Capture the cell that displays the provided text and extract its (X, Y) central coordinate. 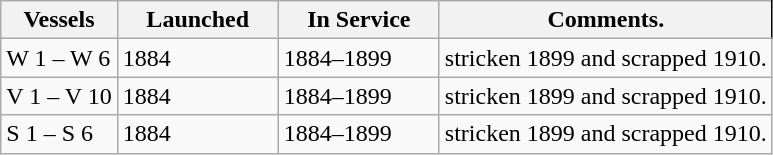
In Service (358, 20)
S 1 – S 6 (59, 134)
Vessels (59, 20)
Launched (198, 20)
Comments. (606, 20)
W 1 – W 6 (59, 58)
V 1 – V 10 (59, 96)
